Pinpoint the cell where the given text exists, returning its (x, y) midpoint coordinate. 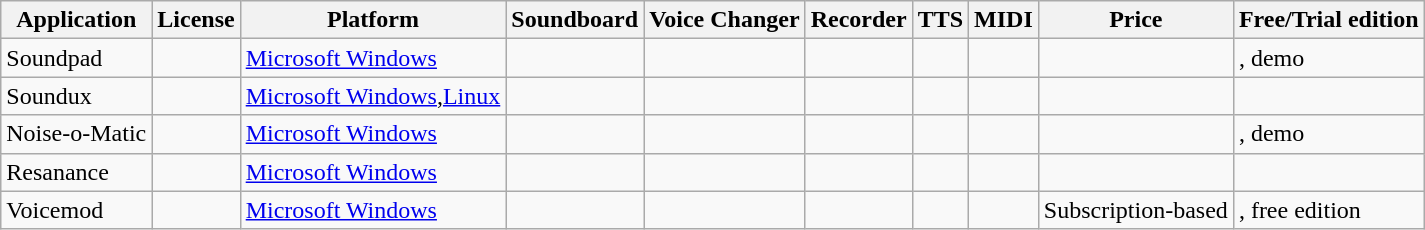
MIDI (1004, 20)
Soundux (76, 96)
Voicemod (76, 210)
Subscription-based (1136, 210)
Application (76, 20)
TTS (940, 20)
Price (1136, 20)
Free/Trial edition (1328, 20)
Microsoft Windows,Linux (373, 96)
License (196, 20)
, free edition (1328, 210)
Recorder (858, 20)
Soundpad (76, 58)
Platform (373, 20)
Voice Changer (725, 20)
Soundboard (575, 20)
Resanance (76, 172)
Noise-o-Matic (76, 134)
